Locate the cell with the specified text and output its [x, y] center coordinate. 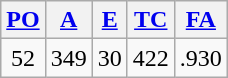
A [68, 20]
52 [23, 58]
349 [68, 58]
TC [150, 20]
E [110, 20]
422 [150, 58]
.930 [200, 58]
30 [110, 58]
FA [200, 20]
PO [23, 20]
